Identify which cell holds the provided text, then report its [x, y] central coordinate. 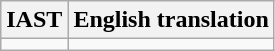
English translation [171, 20]
IAST [34, 20]
